Search for the cell housing the specified text and yield its [X, Y] center coordinate. 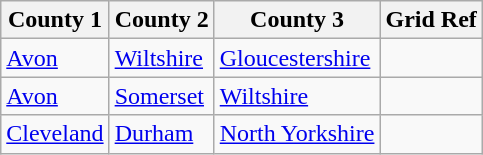
Cleveland [55, 134]
North Yorkshire [297, 134]
Somerset [162, 96]
County 1 [55, 20]
Grid Ref [431, 20]
Durham [162, 134]
County 2 [162, 20]
Gloucestershire [297, 58]
County 3 [297, 20]
